Pinpoint the cell where the given text exists, returning its (x, y) midpoint coordinate. 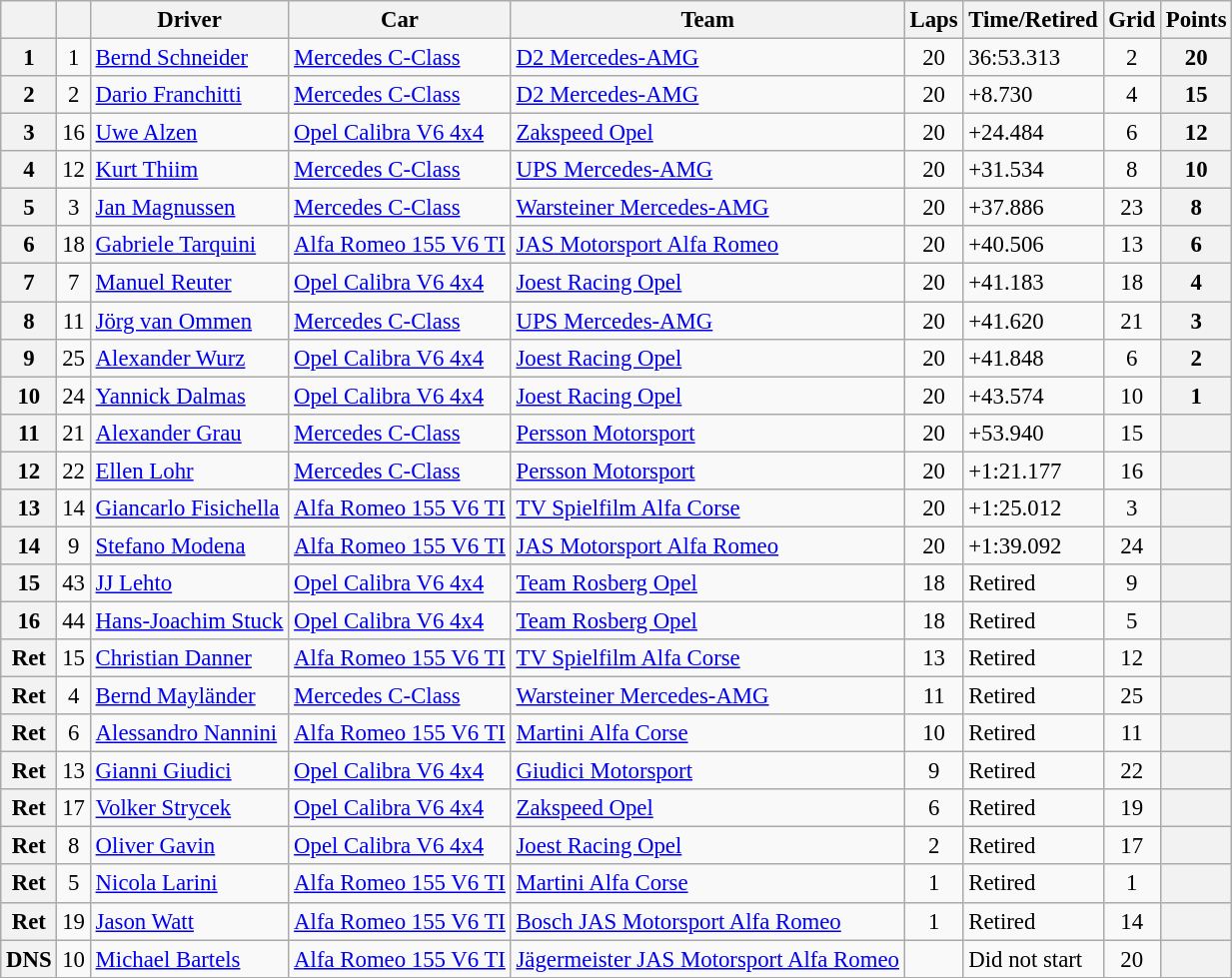
+1:25.012 (1033, 508)
Car (400, 20)
+8.730 (1033, 95)
Michael Bartels (190, 959)
Points (1195, 20)
Did not start (1033, 959)
Kurt Thiim (190, 170)
43 (74, 583)
Gabriele Tarquini (190, 245)
+53.940 (1033, 433)
Volker Strycek (190, 808)
Stefano Modena (190, 545)
Alexander Wurz (190, 358)
Jägermeister JAS Motorsport Alfa Romeo (707, 959)
Manuel Reuter (190, 283)
Driver (190, 20)
+40.506 (1033, 245)
+37.886 (1033, 208)
Bernd Mayländer (190, 696)
Alessandro Nannini (190, 733)
Dario Franchitti (190, 95)
Team (707, 20)
+43.574 (1033, 396)
44 (74, 620)
Christian Danner (190, 658)
23 (1131, 208)
+1:21.177 (1033, 471)
+41.848 (1033, 358)
+31.534 (1033, 170)
Hans-Joachim Stuck (190, 620)
+1:39.092 (1033, 545)
Yannick Dalmas (190, 396)
Ellen Lohr (190, 471)
Giancarlo Fisichella (190, 508)
Uwe Alzen (190, 133)
JJ Lehto (190, 583)
+24.484 (1033, 133)
Alexander Grau (190, 433)
Time/Retired (1033, 20)
DNS (29, 959)
Bernd Schneider (190, 58)
Gianni Giudici (190, 771)
Jörg van Ommen (190, 321)
Jason Watt (190, 921)
Bosch JAS Motorsport Alfa Romeo (707, 921)
Grid (1131, 20)
36:53.313 (1033, 58)
+41.183 (1033, 283)
+41.620 (1033, 321)
Laps (933, 20)
Nicola Larini (190, 884)
Jan Magnussen (190, 208)
Giudici Motorsport (707, 771)
Oliver Gavin (190, 846)
